Detect which cell encompasses the target text, then output its (x, y) center coordinate. 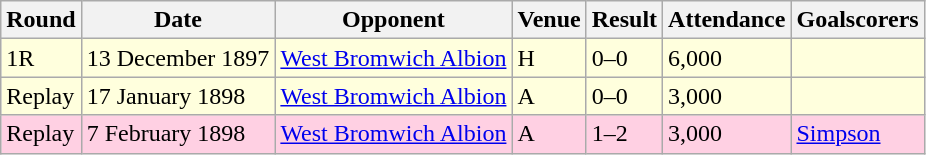
Attendance (727, 20)
H (549, 58)
1–2 (624, 134)
Venue (549, 20)
1R (41, 58)
7 February 1898 (178, 134)
6,000 (727, 58)
Round (41, 20)
Opponent (394, 20)
Date (178, 20)
13 December 1897 (178, 58)
17 January 1898 (178, 96)
Simpson (858, 134)
Goalscorers (858, 20)
Result (624, 20)
